Scan for the cell matching the given text and deliver its (X, Y) coordinate at center. 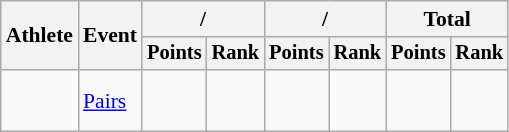
Event (110, 36)
Athlete (40, 36)
Total (447, 19)
Pairs (110, 100)
